Locate the cell with the specified text and output its [X, Y] center coordinate. 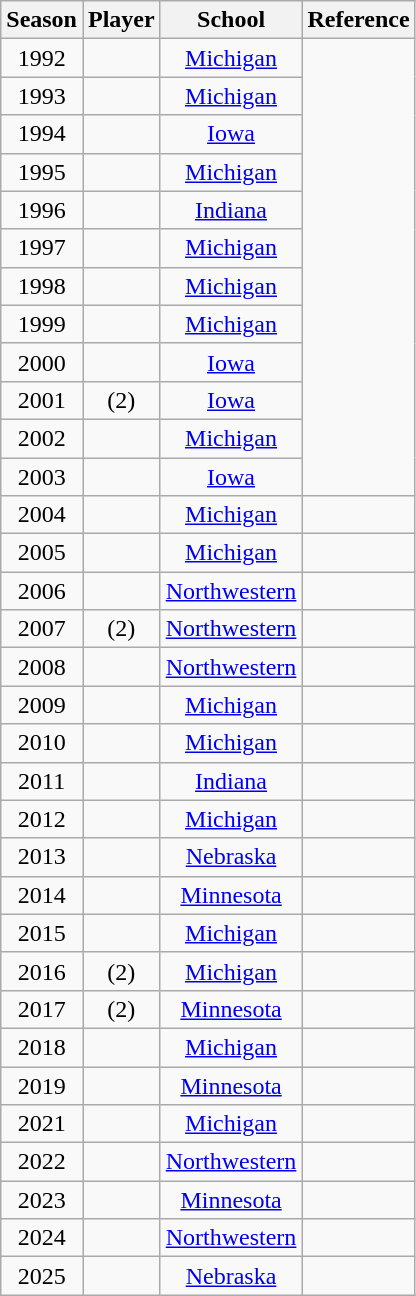
School [231, 20]
2015 [42, 933]
2014 [42, 895]
2016 [42, 971]
1993 [42, 96]
2006 [42, 591]
2008 [42, 667]
2000 [42, 362]
2003 [42, 477]
2004 [42, 515]
2002 [42, 438]
2017 [42, 1009]
1998 [42, 286]
2001 [42, 400]
1999 [42, 324]
Player [121, 20]
Season [42, 20]
2009 [42, 705]
1994 [42, 134]
2010 [42, 743]
2007 [42, 629]
2012 [42, 819]
2011 [42, 781]
1997 [42, 248]
2024 [42, 1238]
2021 [42, 1124]
2025 [42, 1276]
2005 [42, 553]
1992 [42, 58]
2019 [42, 1085]
2023 [42, 1200]
Reference [358, 20]
2013 [42, 857]
1996 [42, 210]
2022 [42, 1162]
1995 [42, 172]
2018 [42, 1047]
